Extract the (X, Y) coordinate from the center of the cell holding the provided text.  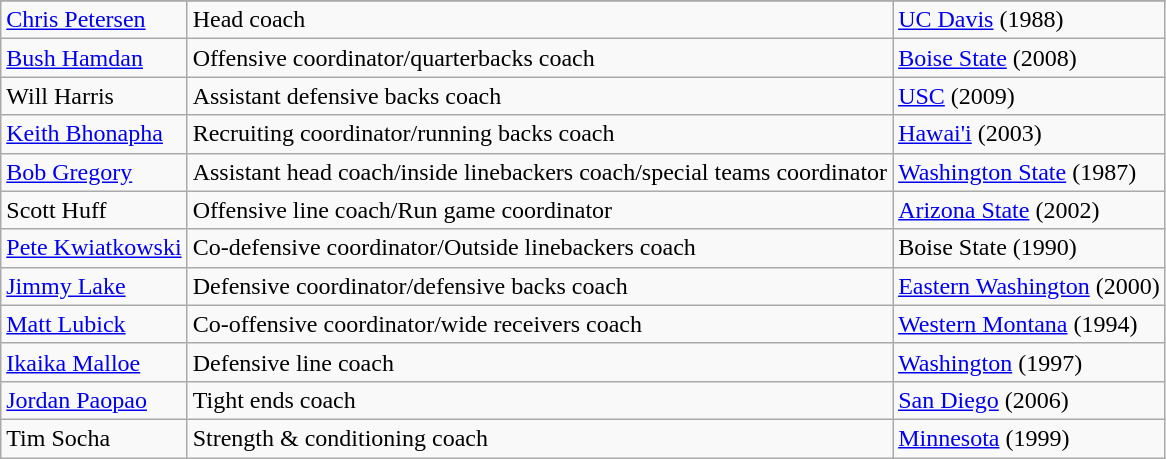
Recruiting coordinator/running backs coach (540, 134)
Head coach (540, 20)
Arizona State (2002) (1030, 210)
Matt Lubick (94, 324)
Jordan Paopao (94, 400)
Keith Bhonapha (94, 134)
Chris Petersen (94, 20)
Western Montana (1994) (1030, 324)
Pete Kwiatkowski (94, 248)
Bush Hamdan (94, 58)
Offensive coordinator/quarterbacks coach (540, 58)
Defensive line coach (540, 362)
Scott Huff (94, 210)
Washington (1997) (1030, 362)
Boise State (1990) (1030, 248)
Assistant defensive backs coach (540, 96)
Defensive coordinator/defensive backs coach (540, 286)
Tim Socha (94, 438)
Hawai'i (2003) (1030, 134)
Tight ends coach (540, 400)
Offensive line coach/Run game coordinator (540, 210)
Minnesota (1999) (1030, 438)
Bob Gregory (94, 172)
Boise State (2008) (1030, 58)
Strength & conditioning coach (540, 438)
UC Davis (1988) (1030, 20)
Ikaika Malloe (94, 362)
San Diego (2006) (1030, 400)
Co-defensive coordinator/Outside linebackers coach (540, 248)
Assistant head coach/inside linebackers coach/special teams coordinator (540, 172)
Will Harris (94, 96)
Eastern Washington (2000) (1030, 286)
USC (2009) (1030, 96)
Co-offensive coordinator/wide receivers coach (540, 324)
Jimmy Lake (94, 286)
Washington State (1987) (1030, 172)
